Return [X, Y] of the center of cell containing provided text 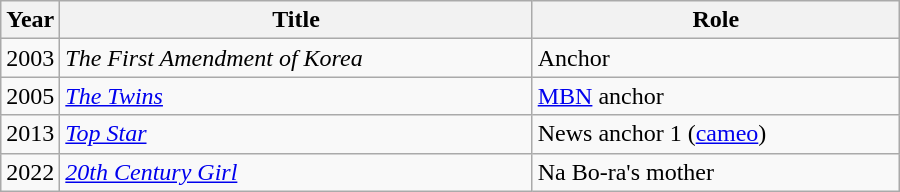
Year [30, 20]
20th Century Girl [296, 172]
2013 [30, 134]
Na Bo-ra's mother [716, 172]
Role [716, 20]
2003 [30, 58]
Top Star [296, 134]
Anchor [716, 58]
News anchor 1 (cameo) [716, 134]
The First Amendment of Korea [296, 58]
2005 [30, 96]
2022 [30, 172]
The Twins [296, 96]
MBN anchor [716, 96]
Title [296, 20]
